Pinpoint the cell where the given text exists, returning its [x, y] midpoint coordinate. 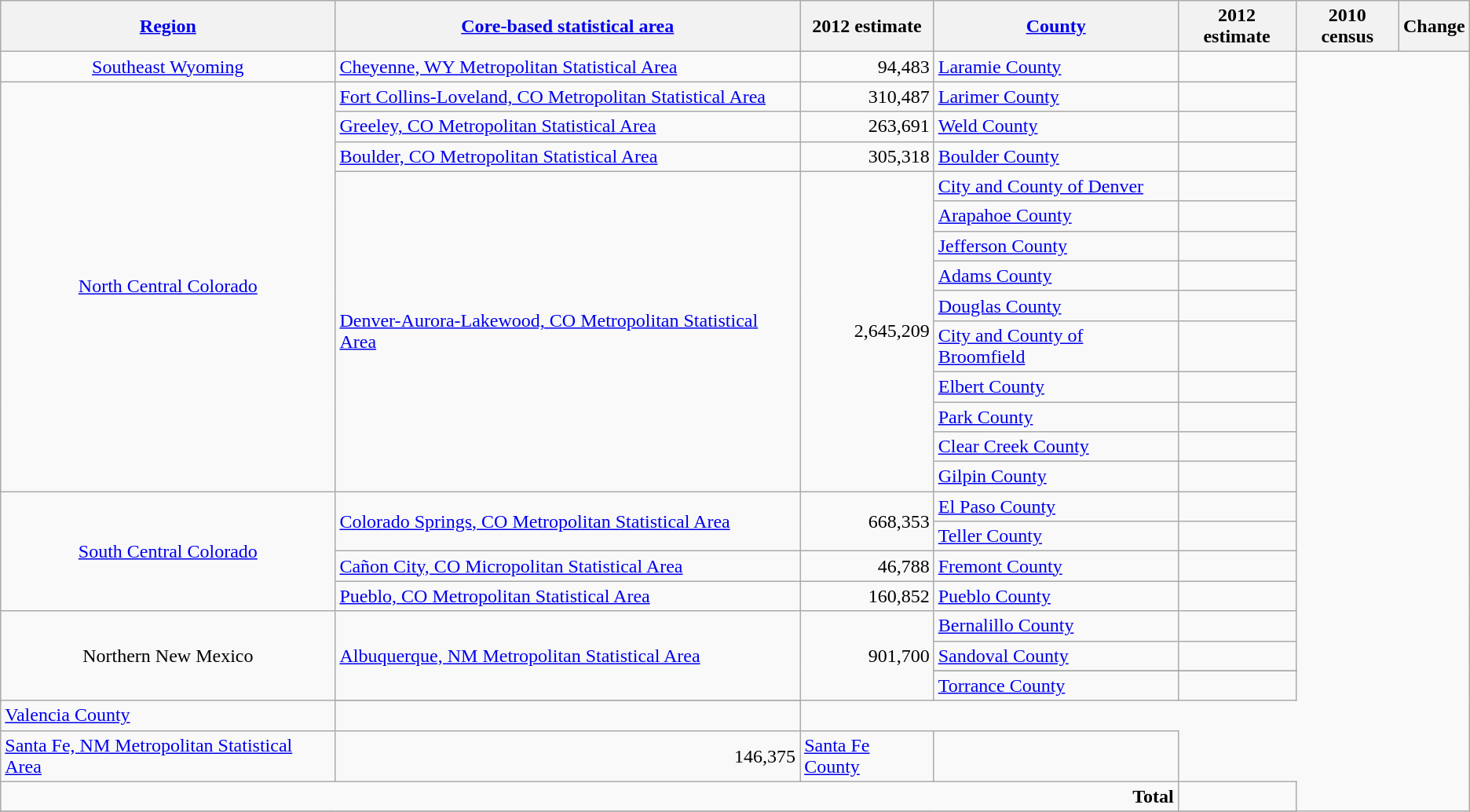
Total [589, 796]
Clear Creek County [1055, 447]
Laramie County [1055, 67]
310,487 [867, 97]
Change [1434, 27]
2,645,209 [867, 331]
46,788 [867, 566]
305,318 [867, 156]
Albuquerque, NM Metropolitan Statistical Area [568, 656]
160,852 [867, 596]
Colorado Springs, CO Metropolitan Statistical Area [568, 521]
Denver-Aurora-Lakewood, CO Metropolitan Statistical Area [568, 331]
South Central Colorado [168, 551]
City and County of Broomfield [1055, 346]
Gilpin County [1055, 477]
Fort Collins-Loveland, CO Metropolitan Statistical Area [568, 97]
Park County [1055, 417]
2010 census [1347, 27]
Sandoval County [1055, 656]
Santa Fe, NM Metropolitan Statistical Area [168, 755]
Boulder, CO Metropolitan Statistical Area [568, 156]
Valencia County [168, 715]
Core-based statistical area [568, 27]
City and County of Denver [1055, 186]
Northern New Mexico [168, 656]
Cañon City, CO Micropolitan Statistical Area [568, 566]
Boulder County [1055, 156]
Weld County [1055, 126]
Teller County [1055, 536]
Arapahoe County [1055, 216]
Adams County [1055, 276]
94,483 [867, 67]
Larimer County [1055, 97]
North Central Colorado [168, 287]
Douglas County [1055, 305]
El Paso County [1055, 507]
Pueblo County [1055, 596]
Region [168, 27]
901,700 [867, 656]
Torrance County [1055, 686]
Pueblo, CO Metropolitan Statistical Area [568, 596]
Bernalillo County [1055, 626]
Cheyenne, WY Metropolitan Statistical Area [568, 67]
Southeast Wyoming [168, 67]
Fremont County [1055, 566]
668,353 [867, 521]
Santa Fe County [867, 755]
146,375 [568, 755]
Elbert County [1055, 386]
263,691 [867, 126]
Greeley, CO Metropolitan Statistical Area [568, 126]
County [1055, 27]
Jefferson County [1055, 246]
